Identify which cell holds the provided text, then report its [X, Y] central coordinate. 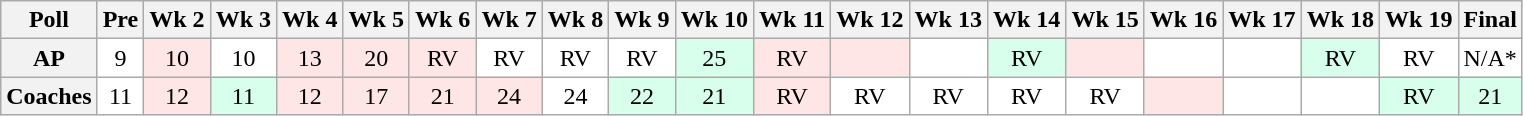
Wk 3 [243, 20]
Wk 8 [575, 20]
20 [376, 58]
Pre [120, 20]
Poll [49, 20]
13 [310, 58]
Wk 6 [442, 20]
9 [120, 58]
Wk 16 [1183, 20]
N/A* [1490, 58]
Wk 2 [177, 20]
Wk 18 [1340, 20]
Wk 5 [376, 20]
17 [376, 96]
Wk 11 [792, 20]
Wk 17 [1262, 20]
Wk 14 [1026, 20]
Wk 15 [1105, 20]
Wk 9 [642, 20]
Wk 13 [948, 20]
25 [714, 58]
Wk 19 [1419, 20]
22 [642, 96]
Wk 4 [310, 20]
Wk 10 [714, 20]
Final [1490, 20]
AP [49, 58]
Wk 7 [509, 20]
Coaches [49, 96]
Wk 12 [870, 20]
